Return the (x, y) coordinate for the center point of the cell that contains the specified text.  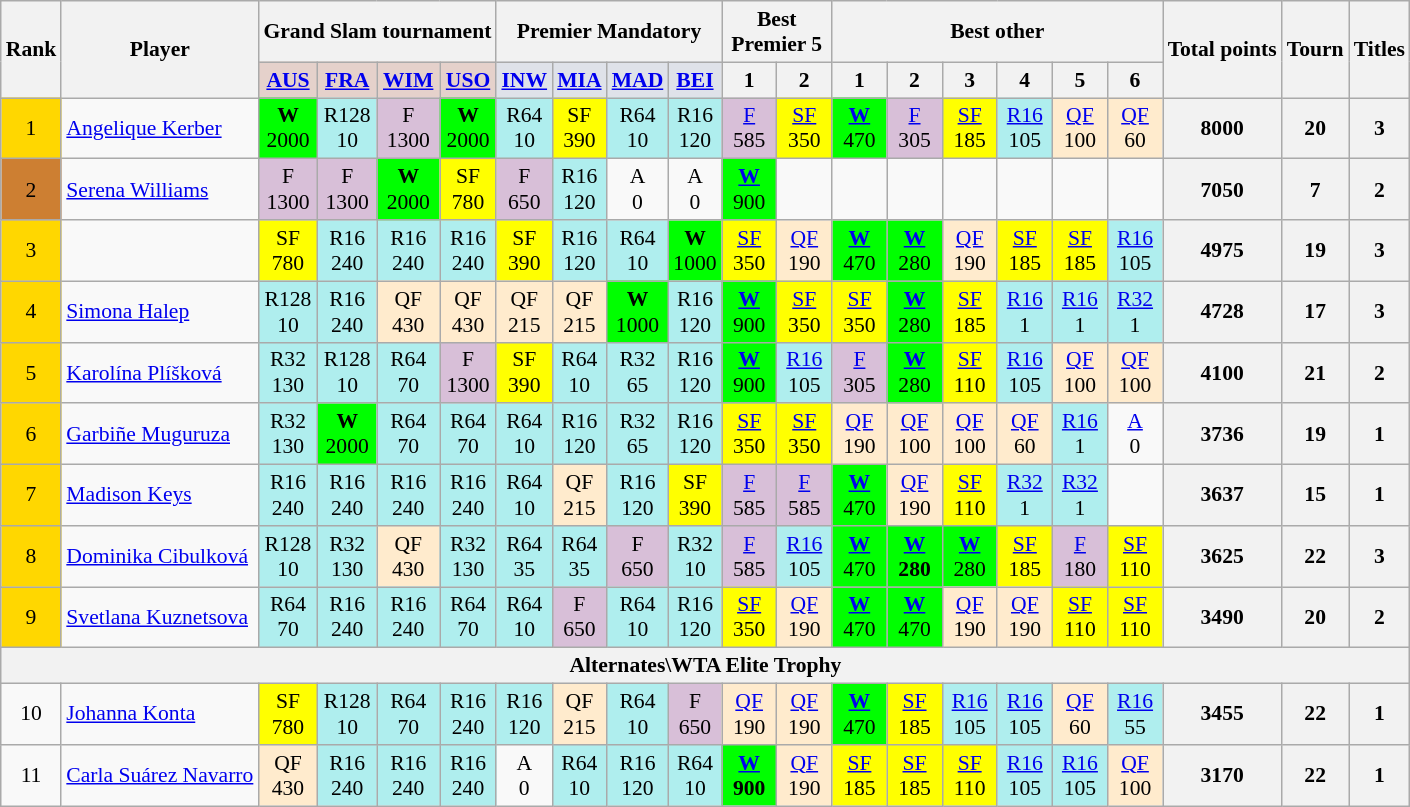
AUS (288, 80)
INW (524, 80)
11 (32, 776)
Grand Slam tournament (377, 32)
15 (1316, 496)
MAD (638, 80)
8 (32, 556)
Angelique Kerber (160, 128)
3625 (1222, 556)
3455 (1222, 714)
Garbiñe Muguruza (160, 434)
7050 (1222, 190)
Serena Williams (160, 190)
WIM (408, 80)
Carla Suárez Navarro (160, 776)
Total points (1222, 50)
FRA (348, 80)
USO (468, 80)
Johanna Konta (160, 714)
R3210 (694, 556)
3637 (1222, 496)
Best other (998, 32)
21 (1316, 372)
Simona Halep (160, 312)
17 (1316, 312)
Tourn (1316, 50)
Premier Mandatory (608, 32)
MIA (579, 80)
BEI (694, 80)
3736 (1222, 434)
R1655 (1134, 714)
Alternates\WTA Elite Trophy (706, 666)
Madison Keys (160, 496)
Karolína Plíšková (160, 372)
Dominika Cibulková (160, 556)
Svetlana Kuznetsova (160, 618)
9 (32, 618)
Player (160, 50)
F180 (1080, 556)
4728 (1222, 312)
4100 (1222, 372)
Rank (32, 50)
Best Premier 5 (777, 32)
10 (32, 714)
4975 (1222, 250)
Titles (1380, 50)
3170 (1222, 776)
3490 (1222, 618)
8000 (1222, 128)
